Extract the [X, Y] coordinate from the center of the cell holding the provided text.  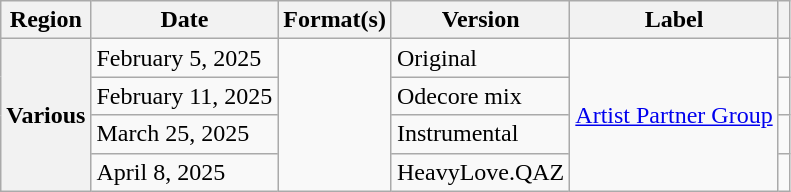
Artist Partner Group [674, 115]
HeavyLove.QAZ [480, 172]
Date [184, 20]
Various [46, 115]
Region [46, 20]
Original [480, 58]
April 8, 2025 [184, 172]
February 11, 2025 [184, 96]
February 5, 2025 [184, 58]
Format(s) [335, 20]
Instrumental [480, 134]
March 25, 2025 [184, 134]
Label [674, 20]
Odecore mix [480, 96]
Version [480, 20]
